Identify which cell holds the provided text, then report its (x, y) central coordinate. 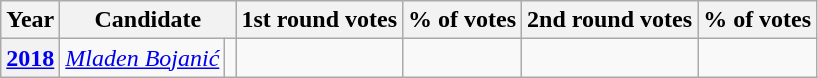
Year (30, 20)
2nd round votes (610, 20)
1st round votes (320, 20)
Candidate (148, 20)
Mladen Bojanić (142, 58)
2018 (30, 58)
